From the cell containing the given text, extract its center point as (X, Y) coordinate. 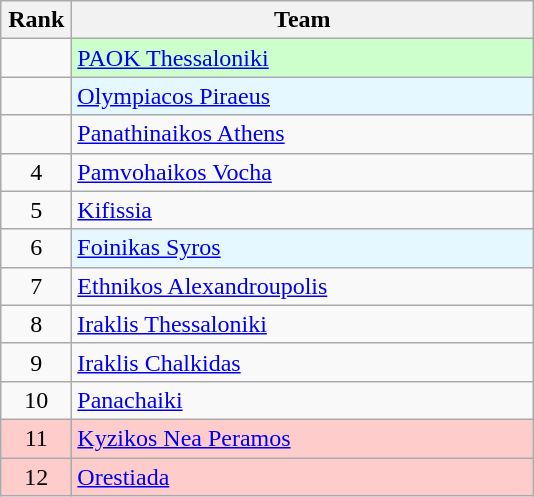
Panachaiki (302, 400)
5 (36, 210)
Rank (36, 20)
4 (36, 172)
6 (36, 248)
Pamvohaikos Vocha (302, 172)
10 (36, 400)
11 (36, 438)
Orestiada (302, 477)
8 (36, 324)
Team (302, 20)
Foinikas Syros (302, 248)
Panathinaikos Athens (302, 134)
Kyzikos Nea Peramos (302, 438)
Kifissia (302, 210)
Iraklis Chalkidas (302, 362)
PAOK Thessaloniki (302, 58)
12 (36, 477)
Olympiacos Piraeus (302, 96)
7 (36, 286)
Ethnikos Alexandroupolis (302, 286)
9 (36, 362)
Iraklis Thessaloniki (302, 324)
